Detect which cell encompasses the target text, then output its (x, y) center coordinate. 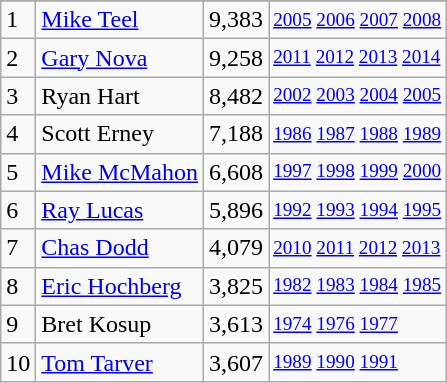
2011 2012 2013 2014 (358, 58)
4,079 (236, 248)
Ray Lucas (120, 210)
7 (18, 248)
9,383 (236, 20)
Chas Dodd (120, 248)
1997 1998 1999 2000 (358, 172)
3,825 (236, 286)
1 (18, 20)
1974 1976 1977 (358, 324)
9,258 (236, 58)
1982 1983 1984 1985 (358, 286)
8,482 (236, 96)
Scott Erney (120, 134)
4 (18, 134)
Ryan Hart (120, 96)
5,896 (236, 210)
1989 1990 1991 (358, 362)
Mike Teel (120, 20)
2005 2006 2007 2008 (358, 20)
Tom Tarver (120, 362)
7,188 (236, 134)
6,608 (236, 172)
1992 1993 1994 1995 (358, 210)
2002 2003 2004 2005 (358, 96)
3,613 (236, 324)
8 (18, 286)
Mike McMahon (120, 172)
2 (18, 58)
1986 1987 1988 1989 (358, 134)
Gary Nova (120, 58)
9 (18, 324)
5 (18, 172)
Bret Kosup (120, 324)
Eric Hochberg (120, 286)
10 (18, 362)
3,607 (236, 362)
6 (18, 210)
3 (18, 96)
2010 2011 2012 2013 (358, 248)
